Find where the given text appears and provide that cell's center as [X, Y] coordinate. 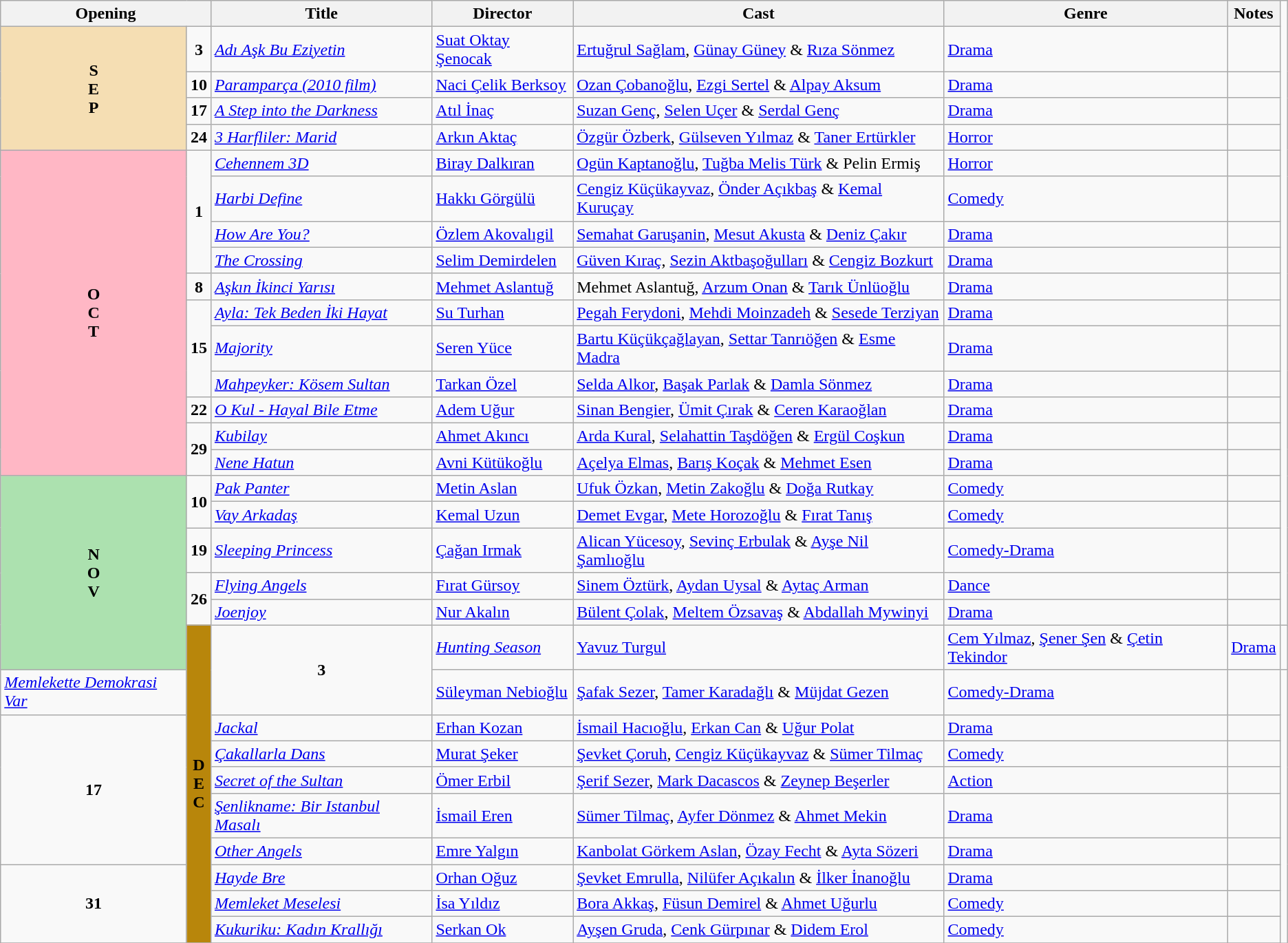
Açelya Elmas, Barış Koçak & Mehmet Esen [758, 463]
26 [198, 599]
Güven Kıraç, Sezin Aktbaşoğulları & Cengiz Bozkurt [758, 260]
İsa Yıldız [502, 904]
Opening [106, 14]
OCT [94, 312]
1 [198, 212]
29 [198, 449]
Adem Uğur [502, 410]
22 [198, 410]
Süleyman Nebioğlu [502, 692]
Yavuz Turgul [758, 647]
Dance [1086, 586]
The Crossing [321, 260]
Mehmet Aslantuğ [502, 286]
Ogün Kaptanoğlu, Tuğba Melis Türk & Pelin Ermiş [758, 163]
Kanbolat Görkem Aslan, Özay Fecht & Ayta Sözeri [758, 851]
Murat Şeker [502, 754]
Cehennem 3D [321, 163]
Selda Alkor, Başak Parlak & Damla Sönmez [758, 383]
Semahat Garuşanin, Mesut Akusta & Deniz Çakır [758, 234]
8 [198, 286]
How Are You? [321, 234]
Suzan Genç, Selen Uçer & Serdal Genç [758, 111]
Memlekette Demokrasi Var [94, 692]
Harbi Define [321, 198]
Joenjoy [321, 612]
Jackal [321, 728]
Sinan Bengier, Ümit Çırak & Ceren Karaoğlan [758, 410]
Ahmet Akıncı [502, 436]
Atıl İnaç [502, 111]
Mehmet Aslantuğ, Arzum Onan & Tarık Ünlüoğlu [758, 286]
Ufuk Özkan, Metin Zakoğlu & Doğa Rutkay [758, 489]
DEC [198, 784]
Suat Oktay Şenocak [502, 50]
Paramparça (2010 film) [321, 85]
Sinem Öztürk, Aydan Uysal & Aytaç Arman [758, 586]
Ertuğrul Sağlam, Günay Güney & Rıza Sönmez [758, 50]
Erhan Kozan [502, 728]
O Kul - Hayal Bile Etme [321, 410]
Aşkın İkinci Yarısı [321, 286]
Fırat Gürsoy [502, 586]
Ozan Çobanoğlu, Ezgi Sertel & Alpay Aksum [758, 85]
Flying Angels [321, 586]
NOV [94, 573]
Pegah Ferydoni, Mehdi Moinzadeh & Sesede Terziyan [758, 312]
Kemal Uzun [502, 515]
Sümer Tilmaç, Ayfer Dönmez & Ahmet Mekin [758, 815]
Cem Yılmaz, Şener Şen & Çetin Tekindor [1086, 647]
Ömer Erbil [502, 780]
19 [198, 551]
Kukuriku: Kadın Krallığı [321, 930]
Biray Dalkıran [502, 163]
Cengiz Küçükayvaz, Önder Açıkbaş & Kemal Kuruçay [758, 198]
Title [321, 14]
Mahpeyker: Kösem Sultan [321, 383]
Director [502, 14]
Şevket Çoruh, Cengiz Küçükayvaz & Sümer Tilmaç [758, 754]
Kubilay [321, 436]
Majority [321, 348]
31 [94, 904]
Nene Hatun [321, 463]
Şerif Sezer, Mark Dacascos & Zeynep Beşerler [758, 780]
Memleket Meselesi [321, 904]
Çakallarla Dans [321, 754]
Hakkı Görgülü [502, 198]
Özgür Özberk, Gülseven Yılmaz & Taner Ertürkler [758, 137]
A Step into the Darkness [321, 111]
Selim Demirdelen [502, 260]
Sleeping Princess [321, 551]
Secret of the Sultan [321, 780]
Alican Yücesoy, Sevinç Erbulak & Ayşe Nil Şamlıoğlu [758, 551]
Ayla: Tek Beden İki Hayat [321, 312]
Hayde Bre [321, 878]
Pak Panter [321, 489]
Şenlikname: Bir Istanbul Masalı [321, 815]
Arkın Aktaç [502, 137]
Demet Evgar, Mete Horozoğlu & Fırat Tanış [758, 515]
Serkan Ok [502, 930]
Nur Akalın [502, 612]
Bartu Küçükçağlayan, Settar Tanrıöğen & Esme Madra [758, 348]
Bülent Çolak, Meltem Özsavaş & Abdallah Mywinyi [758, 612]
Avni Kütükoğlu [502, 463]
Adı Aşk Bu Eziyetin [321, 50]
Cast [758, 14]
Özlem Akovalıgil [502, 234]
İsmail Eren [502, 815]
Vay Arkadaş [321, 515]
Çağan Irmak [502, 551]
Action [1086, 780]
İsmail Hacıoğlu, Erkan Can & Uğur Polat [758, 728]
15 [198, 348]
3 Harfliler: Marid [321, 137]
Bora Akkaş, Füsun Demirel & Ahmet Uğurlu [758, 904]
Emre Yalgın [502, 851]
Su Turhan [502, 312]
Ayşen Gruda, Cenk Gürpınar & Didem Erol [758, 930]
Metin Aslan [502, 489]
SEP [94, 88]
24 [198, 137]
Tarkan Özel [502, 383]
Şafak Sezer, Tamer Karadağlı & Müjdat Gezen [758, 692]
Naci Çelik Berksoy [502, 85]
Seren Yüce [502, 348]
Orhan Oğuz [502, 878]
Other Angels [321, 851]
Hunting Season [502, 647]
Notes [1254, 14]
Arda Kural, Selahattin Taşdöğen & Ergül Coşkun [758, 436]
Genre [1086, 14]
Şevket Emrulla, Nilüfer Açıkalın & İlker İnanoğlu [758, 878]
